Determine the [x, y] coordinate at the center of the cell enclosing the given text.  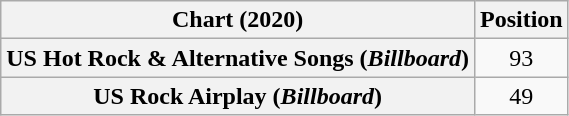
Chart (2020) [238, 20]
Position [521, 20]
93 [521, 58]
US Rock Airplay (Billboard) [238, 96]
US Hot Rock & Alternative Songs (Billboard) [238, 58]
49 [521, 96]
